Pinpoint the cell where the given text exists, returning its [X, Y] midpoint coordinate. 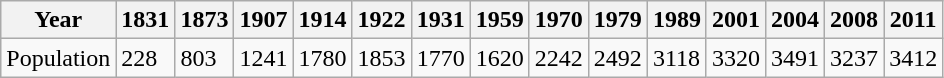
228 [146, 58]
1241 [264, 58]
3237 [854, 58]
1970 [558, 20]
1770 [440, 58]
1914 [322, 20]
1907 [264, 20]
803 [204, 58]
2008 [854, 20]
2001 [736, 20]
1853 [382, 58]
1931 [440, 20]
3118 [676, 58]
3491 [796, 58]
1873 [204, 20]
1780 [322, 58]
2004 [796, 20]
2011 [914, 20]
1922 [382, 20]
1620 [500, 58]
2492 [618, 58]
3320 [736, 58]
2242 [558, 58]
1979 [618, 20]
1831 [146, 20]
Year [58, 20]
1989 [676, 20]
3412 [914, 58]
Population [58, 58]
1959 [500, 20]
